Identify which cell holds the provided text, then report its [x, y] central coordinate. 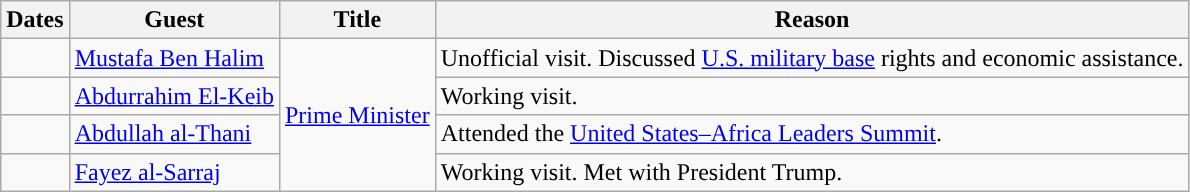
Abdurrahim El-Keib [174, 96]
Unofficial visit. Discussed U.S. military base rights and economic assistance. [812, 58]
Working visit. Met with President Trump. [812, 172]
Dates [35, 20]
Prime Minister [357, 115]
Abdullah al-Thani [174, 134]
Attended the United States–Africa Leaders Summit. [812, 134]
Working visit. [812, 96]
Title [357, 20]
Fayez al-Sarraj [174, 172]
Reason [812, 20]
Mustafa Ben Halim [174, 58]
Guest [174, 20]
